Provide the (x, y) coordinate of the cell's center where the given text is located.  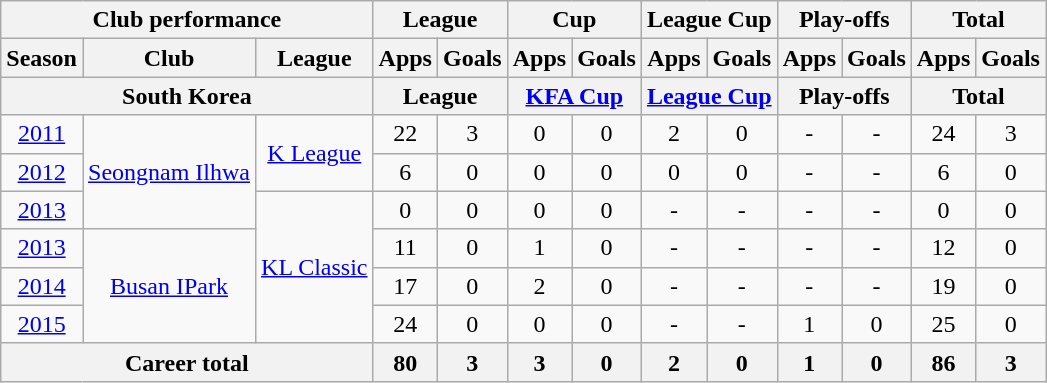
25 (943, 324)
2011 (42, 134)
Club (168, 58)
Season (42, 58)
17 (405, 286)
2014 (42, 286)
Cup (574, 20)
2012 (42, 172)
80 (405, 362)
86 (943, 362)
22 (405, 134)
2015 (42, 324)
Career total (187, 362)
South Korea (187, 96)
KFA Cup (574, 96)
Seongnam Ilhwa (168, 172)
19 (943, 286)
K League (314, 153)
Busan IPark (168, 286)
KL Classic (314, 267)
11 (405, 248)
Club performance (187, 20)
12 (943, 248)
